Locate the cell with the specified text and output its [x, y] center coordinate. 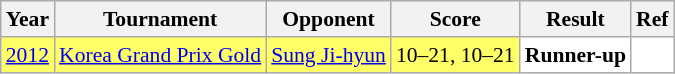
2012 [28, 55]
Opponent [328, 19]
Runner-up [576, 55]
Sung Ji-hyun [328, 55]
Ref [652, 19]
10–21, 10–21 [456, 55]
Year [28, 19]
Result [576, 19]
Score [456, 19]
Korea Grand Prix Gold [160, 55]
Tournament [160, 19]
